Pinpoint the cell where the given text exists, returning its [X, Y] midpoint coordinate. 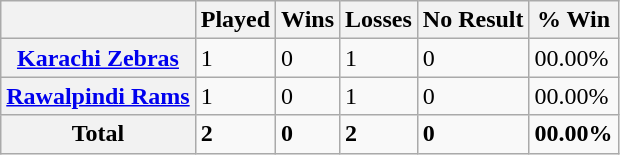
Losses [379, 20]
No Result [473, 20]
Total [98, 134]
Played [235, 20]
Karachi Zebras [98, 58]
Wins [308, 20]
Rawalpindi Rams [98, 96]
% Win [574, 20]
